Determine the (x, y) coordinate at the center of the cell enclosing the given text.  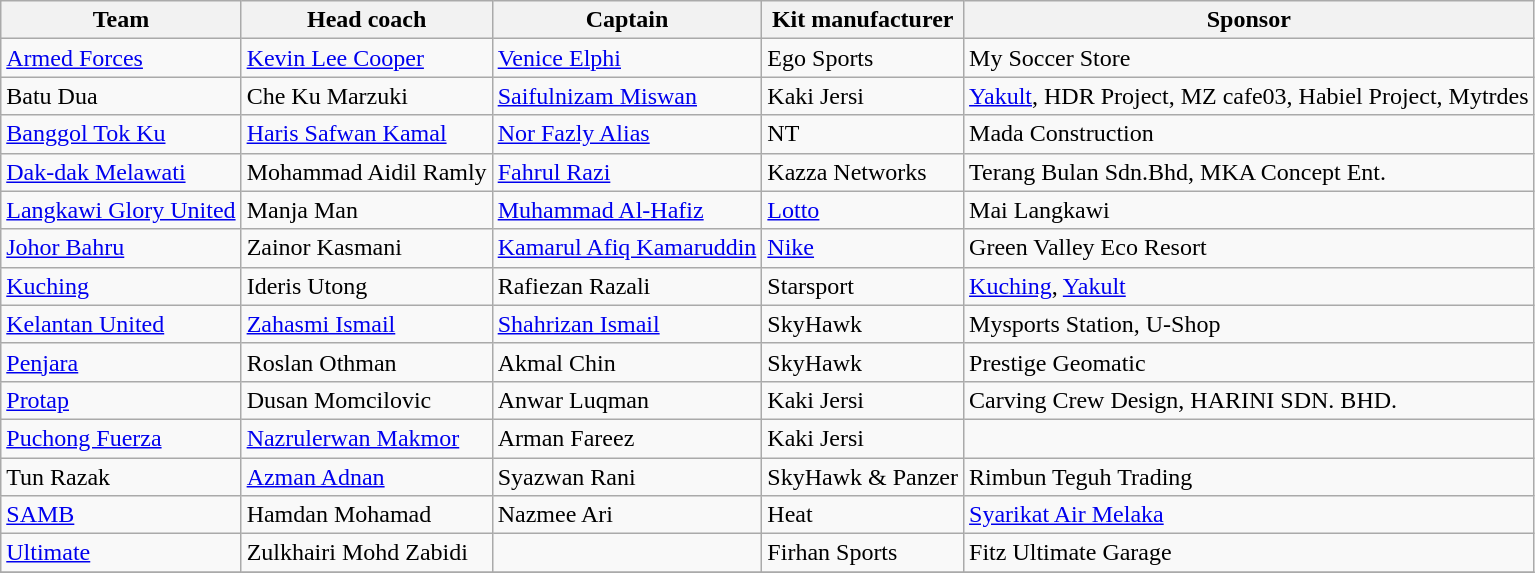
Zahasmi Ismail (366, 324)
Batu Dua (121, 96)
NT (863, 134)
Sponsor (1250, 20)
Prestige Geomatic (1250, 362)
Protap (121, 400)
Syarikat Air Melaka (1250, 515)
Tun Razak (121, 477)
Zainor Kasmani (366, 248)
Ego Sports (863, 58)
Penjara (121, 362)
Kuching, Yakult (1250, 286)
Shahrizan Ismail (627, 324)
Yakult, HDR Project, MZ cafe03, Habiel Project, Mytrdes (1250, 96)
Dak-dak Melawati (121, 172)
Team (121, 20)
Rimbun Teguh Trading (1250, 477)
Head coach (366, 20)
Captain (627, 20)
Ultimate (121, 553)
Kevin Lee Cooper (366, 58)
Fahrul Razi (627, 172)
Nike (863, 248)
Nazrulerwan Makmor (366, 438)
Nazmee Ari (627, 515)
Manja Man (366, 210)
Roslan Othman (366, 362)
Mohammad Aidil Ramly (366, 172)
Azman Adnan (366, 477)
Kit manufacturer (863, 20)
Che Ku Marzuki (366, 96)
Muhammad Al-Hafiz (627, 210)
Carving Crew Design, HARINI SDN. BHD. (1250, 400)
Kelantan United (121, 324)
Anwar Luqman (627, 400)
Starsport (863, 286)
Kazza Networks (863, 172)
Akmal Chin (627, 362)
Heat (863, 515)
Lotto (863, 210)
Mada Construction (1250, 134)
Venice Elphi (627, 58)
SAMB (121, 515)
Kamarul Afiq Kamaruddin (627, 248)
Firhan Sports (863, 553)
Mai Langkawi (1250, 210)
Fitz Ultimate Garage (1250, 553)
Johor Bahru (121, 248)
My Soccer Store (1250, 58)
Syazwan Rani (627, 477)
Nor Fazly Alias (627, 134)
Ideris Utong (366, 286)
Kuching (121, 286)
Dusan Momcilovic (366, 400)
Mysports Station, U-Shop (1250, 324)
Rafiezan Razali (627, 286)
SkyHawk & Panzer (863, 477)
Terang Bulan Sdn.Bhd, MKA Concept Ent. (1250, 172)
Green Valley Eco Resort (1250, 248)
Hamdan Mohamad (366, 515)
Arman Fareez (627, 438)
Langkawi Glory United (121, 210)
Saifulnizam Miswan (627, 96)
Puchong Fuerza (121, 438)
Armed Forces (121, 58)
Haris Safwan Kamal (366, 134)
Banggol Tok Ku (121, 134)
Zulkhairi Mohd Zabidi (366, 553)
